For the text-containing cell, return its midpoint in (X, Y) coordinate format. 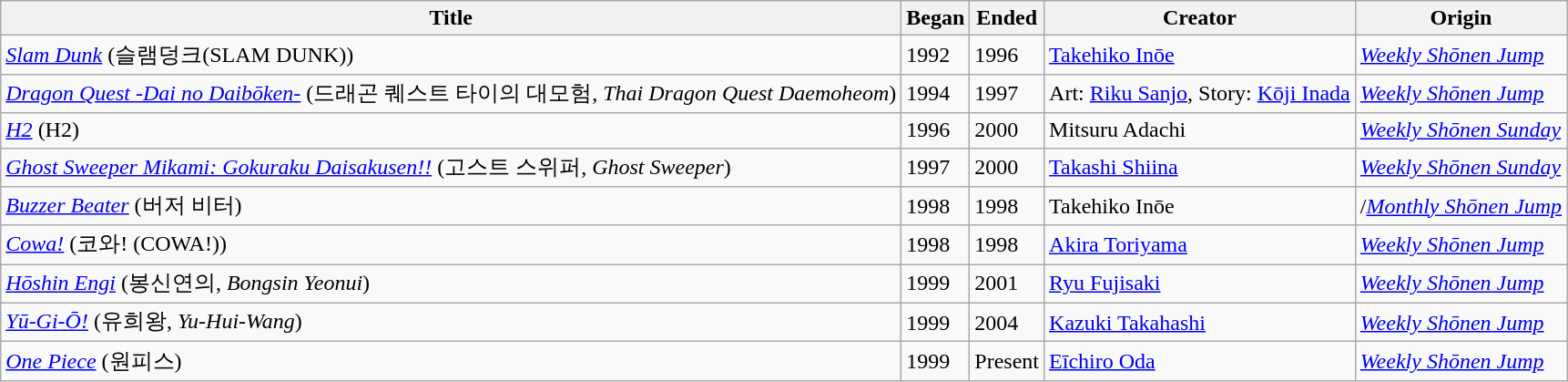
Buzzer Beater (버저 비터) (452, 206)
Dragon Quest -Dai no Daibōken- (드래곤 퀘스트 타이의 대모험, Thai Dragon Quest Daemoheom) (452, 93)
Title (452, 18)
Ghost Sweeper Mikami: Gokuraku Daisakusen!! (고스트 스위퍼, Ghost Sweeper) (452, 168)
Kazuki Takahashi (1200, 323)
Takashi Shiina (1200, 168)
Began (936, 18)
2001 (1007, 284)
Cowa! (코와! (COWA!)) (452, 244)
H2 (H2) (452, 130)
1994 (936, 93)
Yū-Gi-Ō! (유희왕, Yu-Hui-Wang) (452, 323)
Mitsuru Adachi (1200, 130)
Ryu Fujisaki (1200, 284)
Eīchiro Oda (1200, 361)
Slam Dunk (슬램덩크(SLAM DUNK)) (452, 55)
Akira Toriyama (1200, 244)
One Piece (원피스) (452, 361)
2004 (1007, 323)
Art: Riku Sanjo, Story: Kōji Inada (1200, 93)
Ended (1007, 18)
Creator (1200, 18)
/Monthly Shōnen Jump (1461, 206)
Present (1007, 361)
Origin (1461, 18)
Hōshin Engi (봉신연의, Bongsin Yeonui) (452, 284)
1992 (936, 55)
